Locate the cell with the specified text and output its (x, y) center coordinate. 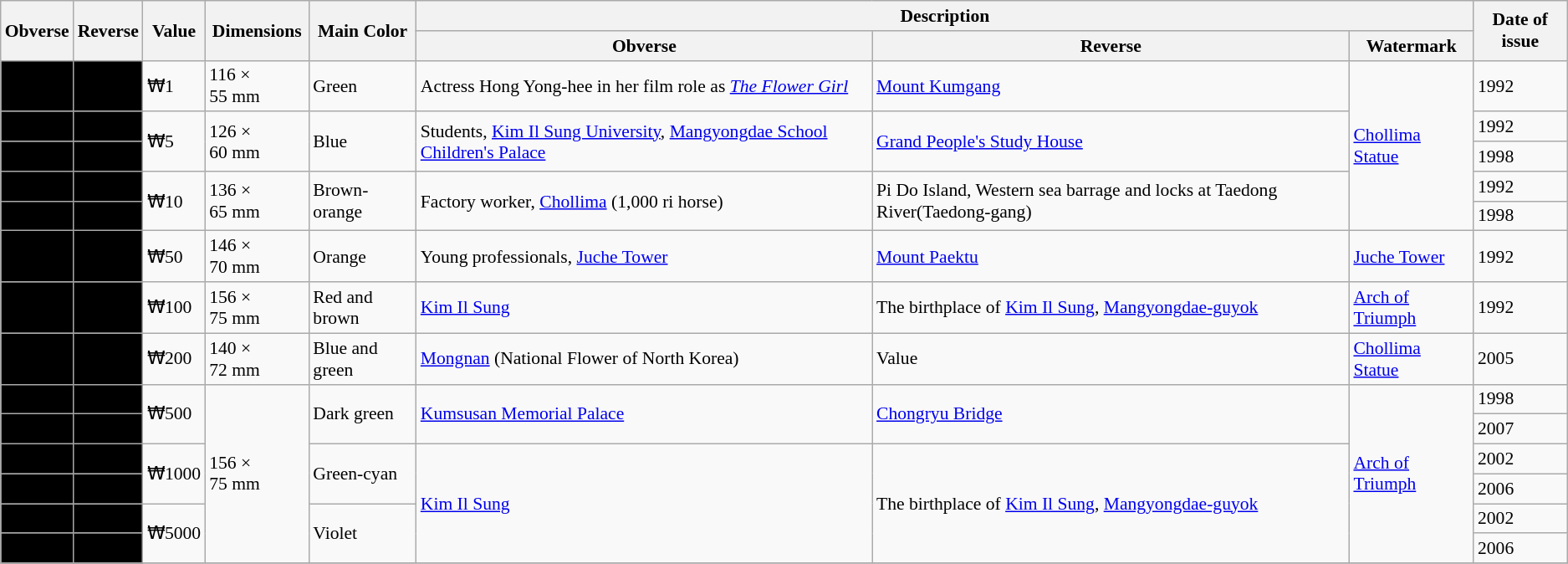
₩200 (174, 358)
Young professionals, Juche Tower (644, 256)
₩5 (174, 142)
₩5000 (174, 534)
136 × 65 mm (257, 201)
Mount Paektu (1111, 256)
Juche Tower (1412, 256)
Blue (362, 142)
2005 (1520, 358)
146 × 70 mm (257, 256)
Actress Hong Yong-hee in her film role as The Flower Girl (644, 85)
Red and brown (362, 308)
Violet (362, 534)
Main Color (362, 30)
₩50 (174, 256)
Students, Kim Il Sung University, Mangyongdae School Children's Palace (644, 142)
2007 (1520, 429)
Pi Do Island, Western sea barrage and locks at Taedong River(Taedong-gang) (1111, 201)
Green-cyan (362, 474)
Date of issue (1520, 30)
Orange (362, 256)
Blue and green (362, 358)
Description (945, 16)
116 × 55 mm (257, 85)
Dimensions (257, 30)
Mount Kumgang (1111, 85)
Dark green (362, 413)
₩500 (174, 413)
Factory worker, Chollima (1,000 ri horse) (644, 201)
Chongryu Bridge (1111, 413)
₩10 (174, 201)
126 × 60 mm (257, 142)
Watermark (1412, 46)
140 × 72 mm (257, 358)
Mongnan (National Flower of North Korea) (644, 358)
Green (362, 85)
Grand People's Study House (1111, 142)
₩100 (174, 308)
₩1000 (174, 474)
₩1 (174, 85)
Kumsusan Memorial Palace (644, 413)
Brown-orange (362, 201)
